Return the [x, y] coordinate for the center point of the cell that contains the specified text.  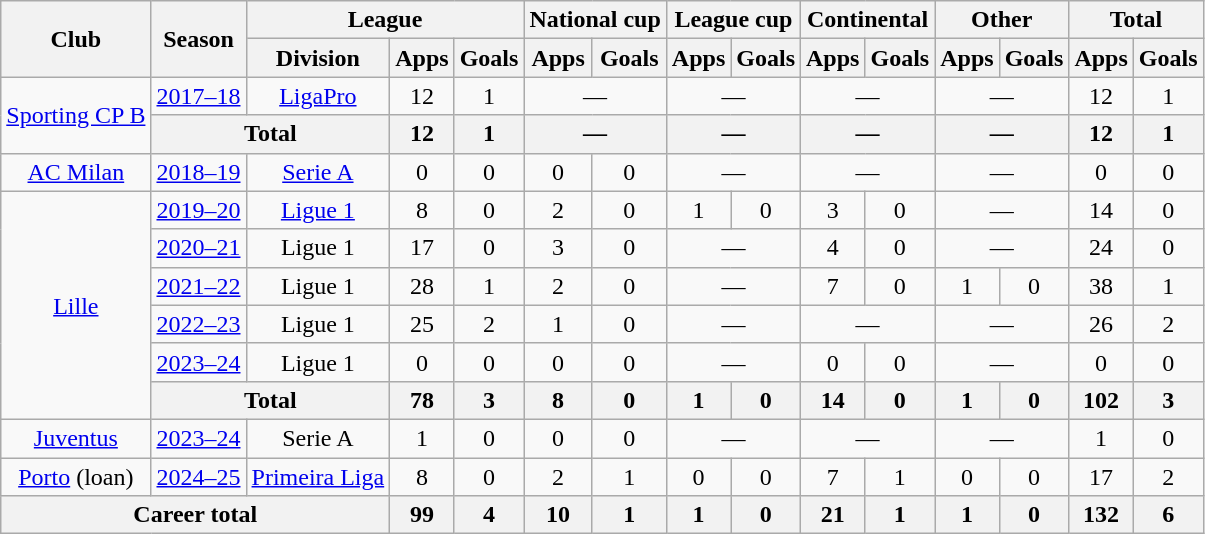
League [385, 20]
132 [1101, 515]
2024–25 [198, 477]
2022–23 [198, 324]
Porto (loan) [76, 477]
38 [1101, 286]
78 [422, 400]
2020–21 [198, 248]
102 [1101, 400]
LigaPro [318, 96]
Club [76, 39]
99 [422, 515]
National cup [595, 20]
Continental [868, 20]
24 [1101, 248]
28 [422, 286]
2019–20 [198, 210]
Lille [76, 305]
League cup [733, 20]
Juventus [76, 438]
2017–18 [198, 96]
Season [198, 39]
21 [833, 515]
6 [1168, 515]
2018–19 [198, 172]
AC Milan [76, 172]
Other [1002, 20]
Primeira Liga [318, 477]
25 [422, 324]
2021–22 [198, 286]
Division [318, 58]
Career total [196, 515]
10 [558, 515]
26 [1101, 324]
Sporting CP B [76, 115]
